Capture the cell that displays the provided text and extract its [X, Y] central coordinate. 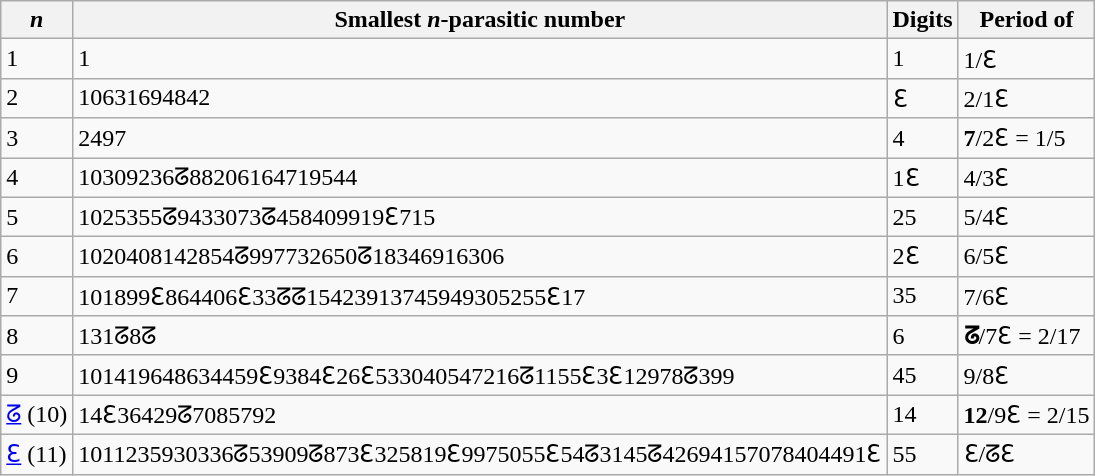
7/2Ɛ = 1/5 [1026, 138]
14 [922, 415]
Digits [922, 20]
ᘔ/7Ɛ = 2/17 [1026, 336]
Smallest n-parasitic number [480, 20]
101419648634459Ɛ9384Ɛ26Ɛ533040547216ᘔ1155Ɛ3Ɛ12978ᘔ399 [480, 375]
45 [922, 375]
2/1Ɛ [1026, 98]
ᘔ (10) [37, 415]
6/5Ɛ [1026, 257]
3 [37, 138]
2497 [480, 138]
1/Ɛ [1026, 59]
Ɛ [922, 98]
Ɛ/ᘔƐ [1026, 454]
9 [37, 375]
2 [37, 98]
7/6Ɛ [1026, 296]
5/4Ɛ [1026, 217]
1Ɛ [922, 178]
Ɛ (11) [37, 454]
4/3Ɛ [1026, 178]
25 [922, 217]
8 [37, 336]
5 [37, 217]
35 [922, 296]
12/9Ɛ = 2/15 [1026, 415]
101899Ɛ864406Ɛ33ᘔᘔ15423913745949305255Ɛ17 [480, 296]
1011235930336ᘔ53909ᘔ873Ɛ325819Ɛ9975055Ɛ54ᘔ3145ᘔ42694157078404491Ɛ [480, 454]
1020408142854ᘔ997732650ᘔ18346916306 [480, 257]
n [37, 20]
9/8Ɛ [1026, 375]
Period of [1026, 20]
55 [922, 454]
10631694842 [480, 98]
1025355ᘔ9433073ᘔ458409919Ɛ715 [480, 217]
14Ɛ36429ᘔ7085792 [480, 415]
10309236ᘔ88206164719544 [480, 178]
131ᘔ8ᘔ [480, 336]
7 [37, 296]
2Ɛ [922, 257]
